Determine the [X, Y] coordinate at the center of the cell enclosing the given text.  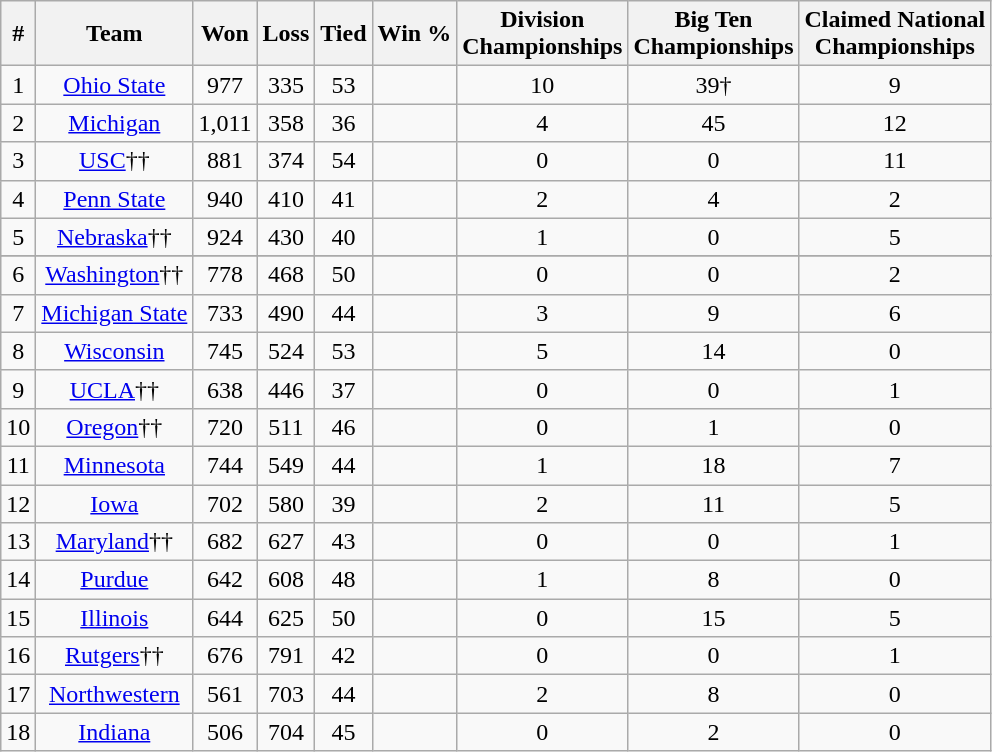
Oregon†† [114, 427]
682 [225, 542]
Illinois [114, 618]
940 [225, 199]
43 [344, 542]
881 [225, 161]
Michigan State [114, 313]
16 [18, 656]
Team [114, 34]
524 [286, 351]
335 [286, 85]
41 [344, 199]
UCLA†† [114, 389]
977 [225, 85]
Michigan [114, 123]
744 [225, 465]
791 [286, 656]
608 [286, 580]
37 [344, 389]
# [18, 34]
638 [225, 389]
17 [18, 694]
Loss [286, 34]
644 [225, 618]
Wisconsin [114, 351]
720 [225, 427]
USC†† [114, 161]
1,011 [225, 123]
Minnesota [114, 465]
Win % [414, 34]
490 [286, 313]
DivisionChampionships [542, 34]
39† [714, 85]
468 [286, 275]
13 [18, 542]
46 [344, 427]
Penn State [114, 199]
924 [225, 237]
54 [344, 161]
Washington†† [114, 275]
Maryland†† [114, 542]
446 [286, 389]
374 [286, 161]
703 [286, 694]
580 [286, 503]
42 [344, 656]
676 [225, 656]
Won [225, 34]
Big TenChampionships [714, 34]
48 [344, 580]
506 [225, 732]
Indiana [114, 732]
Ohio State [114, 85]
Nebraska†† [114, 237]
549 [286, 465]
Purdue [114, 580]
Claimed NationalChampionships [895, 34]
430 [286, 237]
358 [286, 123]
Iowa [114, 503]
410 [286, 199]
778 [225, 275]
745 [225, 351]
561 [225, 694]
36 [344, 123]
702 [225, 503]
642 [225, 580]
39 [344, 503]
Northwestern [114, 694]
625 [286, 618]
40 [344, 237]
511 [286, 427]
Tied [344, 34]
704 [286, 732]
Rutgers†† [114, 656]
627 [286, 542]
733 [225, 313]
